Determine the (x, y) coordinate at the center of the cell enclosing the given text.  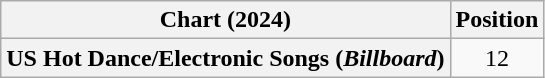
Position (497, 20)
Chart (2024) (226, 20)
12 (497, 58)
US Hot Dance/Electronic Songs (Billboard) (226, 58)
